For the text-containing cell, return its midpoint in (X, Y) coordinate format. 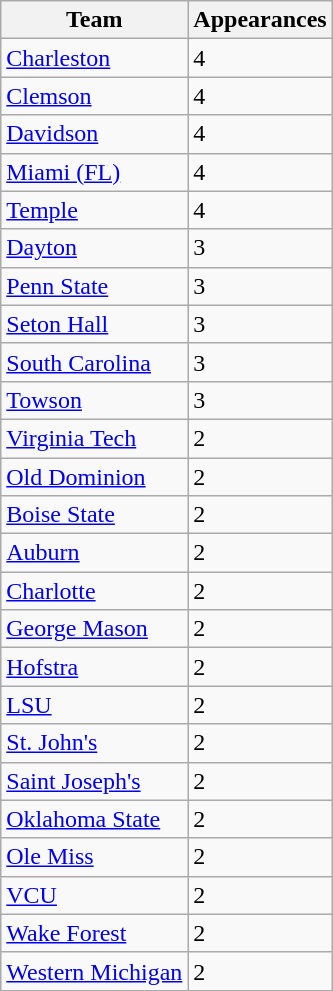
Davidson (94, 134)
Oklahoma State (94, 819)
St. John's (94, 743)
Charlotte (94, 591)
Wake Forest (94, 933)
Old Dominion (94, 477)
South Carolina (94, 362)
Western Michigan (94, 971)
Ole Miss (94, 857)
Hofstra (94, 667)
Penn State (94, 286)
Clemson (94, 96)
George Mason (94, 629)
Auburn (94, 553)
Temple (94, 210)
Towson (94, 400)
Charleston (94, 58)
Virginia Tech (94, 438)
Saint Joseph's (94, 781)
Boise State (94, 515)
Appearances (260, 20)
Seton Hall (94, 324)
VCU (94, 895)
Miami (FL) (94, 172)
Dayton (94, 248)
Team (94, 20)
LSU (94, 705)
